For the text-containing cell, return its midpoint in (X, Y) coordinate format. 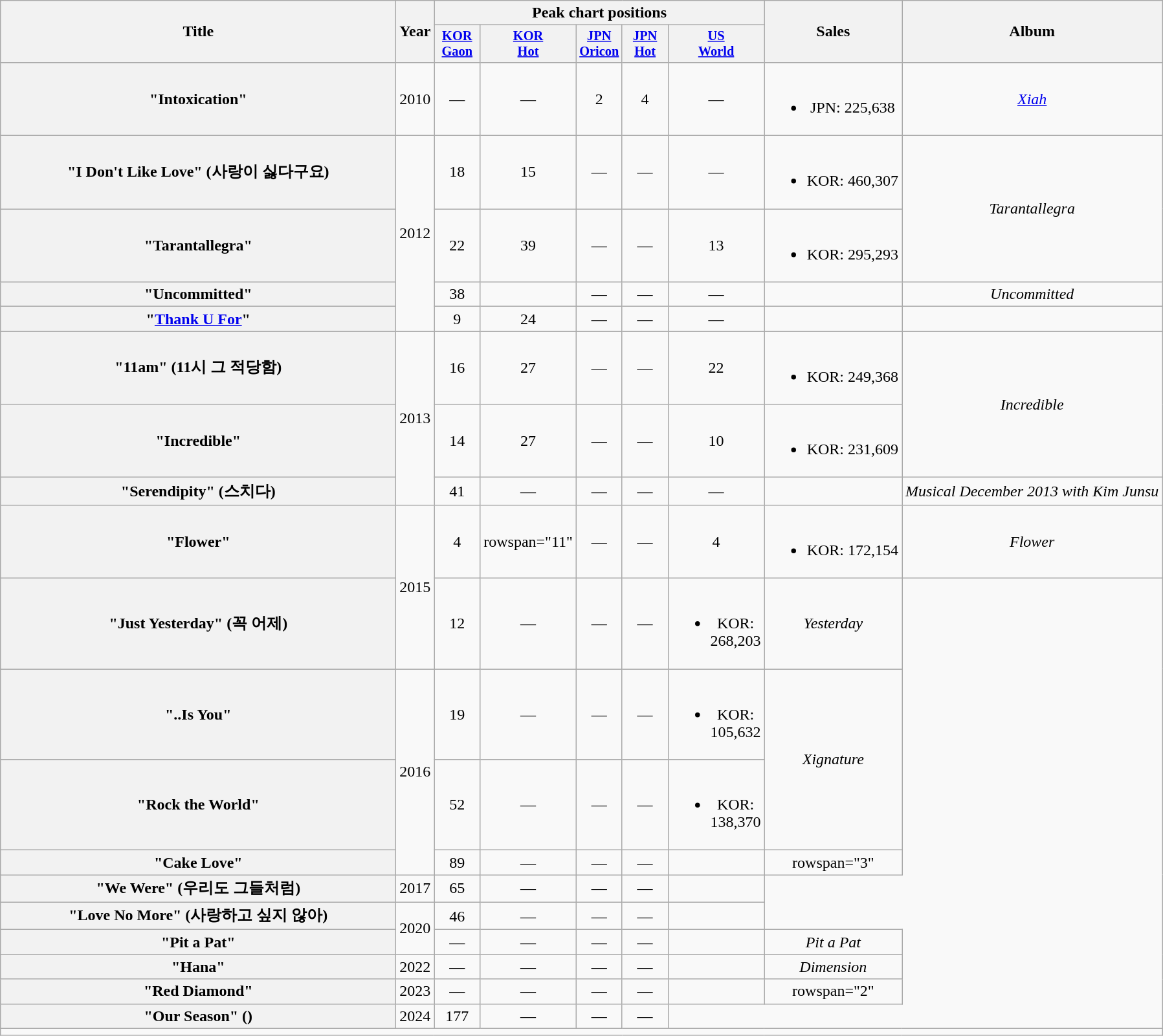
Dimension (833, 967)
JPNHot (645, 44)
KORGaon (457, 44)
"Our Season" () (198, 1016)
"Pit a Pat" (198, 942)
KORHot (528, 44)
JPNOricon (599, 44)
24 (528, 319)
"Intoxication" (198, 98)
"Thank U For" (198, 319)
"Flower" (198, 541)
"Serendipity" (스치다) (198, 492)
rowspan="3" (833, 863)
41 (457, 492)
"Rock the World" (198, 805)
"Cake Love" (198, 863)
2023 (415, 991)
Tarantallegra (1032, 209)
39 (528, 246)
15 (528, 172)
"We Were" (우리도 그들처럼) (198, 889)
89 (457, 863)
"Tarantallegra" (198, 246)
2020 (415, 928)
Flower (1032, 541)
2015 (415, 586)
KOR: 295,293 (833, 246)
Musical December 2013 with Kim Junsu (1032, 492)
19 (457, 714)
KOR: 268,203 (716, 624)
Yesterday (833, 624)
"Uncommitted" (198, 294)
KOR: 460,307 (833, 172)
10 (716, 441)
"11am" (11시 그 적당함) (198, 368)
"I Don't Like Love" (사랑이 싫다구요) (198, 172)
Xignature (833, 760)
2024 (415, 1016)
Incredible (1032, 404)
"Incredible" (198, 441)
38 (457, 294)
KOR: 138,370 (716, 805)
"Just Yesterday" (꼭 어제) (198, 624)
2010 (415, 98)
13 (716, 246)
KOR: 249,368 (833, 368)
"Hana" (198, 967)
16 (457, 368)
14 (457, 441)
2022 (415, 967)
65 (457, 889)
2 (599, 98)
Pit a Pat (833, 942)
USWorld (716, 44)
18 (457, 172)
Xiah (1032, 98)
2013 (415, 418)
177 (457, 1016)
KOR: 172,154 (833, 541)
Album (1032, 32)
KOR: 105,632 (716, 714)
rowspan="11" (528, 541)
2012 (415, 234)
rowspan="2" (833, 991)
12 (457, 624)
Uncommitted (1032, 294)
2016 (415, 772)
JPN: 225,638 (833, 98)
"Love No More" (사랑하고 싶지 않아) (198, 916)
46 (457, 916)
Sales (833, 32)
2017 (415, 889)
Title (198, 32)
"Red Diamond" (198, 991)
"..Is You" (198, 714)
9 (457, 319)
Year (415, 32)
Peak chart positions (599, 13)
52 (457, 805)
KOR: 231,609 (833, 441)
